Detect which cell encompasses the target text, then output its [X, Y] center coordinate. 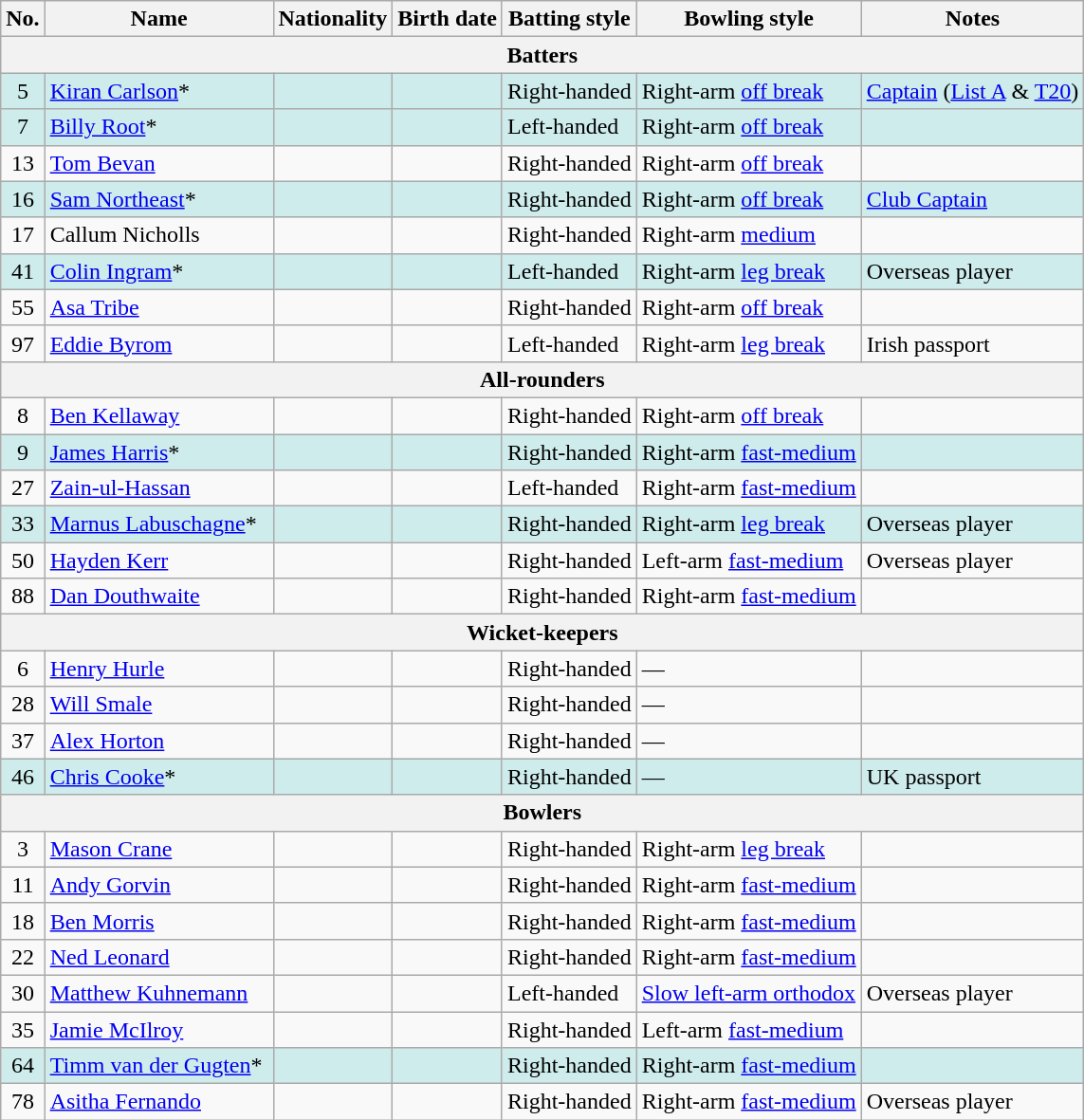
Ben Morris [159, 921]
11 [23, 885]
Name [159, 19]
Tom Bevan [159, 163]
13 [23, 163]
James Harris* [159, 452]
Sam Northeast* [159, 199]
6 [23, 669]
Alex Horton [159, 741]
Chris Cooke* [159, 777]
Jamie McIlroy [159, 1029]
Club Captain [973, 199]
64 [23, 1066]
Callum Nicholls [159, 235]
16 [23, 199]
Batting style [569, 19]
Nationality [333, 19]
Andy Gorvin [159, 885]
Matthew Kuhnemann [159, 993]
Eddie Byrom [159, 343]
37 [23, 741]
88 [23, 597]
50 [23, 560]
Birth date [448, 19]
Ned Leonard [159, 957]
Wicket-keepers [542, 633]
Billy Root* [159, 127]
33 [23, 524]
No. [23, 19]
30 [23, 993]
28 [23, 705]
UK passport [973, 777]
Right-arm medium [749, 235]
97 [23, 343]
Marnus Labuschagne* [159, 524]
Kiran Carlson* [159, 91]
Bowling style [749, 19]
Mason Crane [159, 849]
46 [23, 777]
22 [23, 957]
Colin Ingram* [159, 271]
Bowlers [542, 813]
All-rounders [542, 379]
Will Smale [159, 705]
Asa Tribe [159, 307]
3 [23, 849]
Zain-ul-Hassan [159, 488]
Henry Hurle [159, 669]
5 [23, 91]
Irish passport [973, 343]
Notes [973, 19]
Dan Douthwaite [159, 597]
Captain (List A & T20) [973, 91]
Ben Kellaway [159, 415]
55 [23, 307]
78 [23, 1102]
18 [23, 921]
7 [23, 127]
Hayden Kerr [159, 560]
8 [23, 415]
Timm van der Gugten* [159, 1066]
Batters [542, 55]
9 [23, 452]
Slow left-arm orthodox [749, 993]
35 [23, 1029]
41 [23, 271]
27 [23, 488]
17 [23, 235]
Asitha Fernando [159, 1102]
